Return the [X, Y] coordinate for the center point of the cell that contains the specified text.  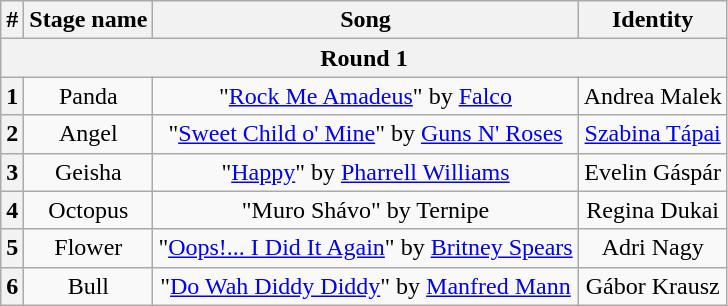
5 [12, 248]
2 [12, 134]
Octopus [88, 210]
"Muro Shávo" by Ternipe [366, 210]
"Do Wah Diddy Diddy" by Manfred Mann [366, 286]
Andrea Malek [652, 96]
1 [12, 96]
6 [12, 286]
Regina Dukai [652, 210]
Szabina Tápai [652, 134]
# [12, 20]
"Happy" by Pharrell Williams [366, 172]
Song [366, 20]
3 [12, 172]
Bull [88, 286]
Stage name [88, 20]
Identity [652, 20]
Panda [88, 96]
Angel [88, 134]
Flower [88, 248]
Gábor Krausz [652, 286]
"Oops!... I Did It Again" by Britney Spears [366, 248]
Evelin Gáspár [652, 172]
Round 1 [364, 58]
Geisha [88, 172]
"Rock Me Amadeus" by Falco [366, 96]
"Sweet Child o' Mine" by Guns N' Roses [366, 134]
Adri Nagy [652, 248]
4 [12, 210]
